From the cell containing the given text, extract its center point as [x, y] coordinate. 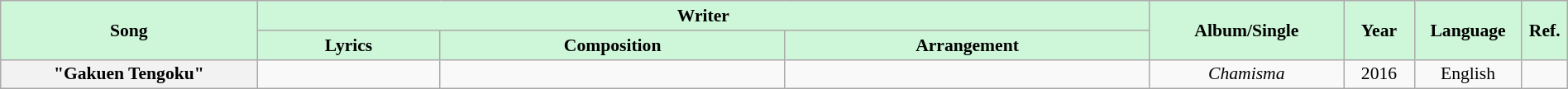
Composition [612, 44]
Lyrics [349, 44]
Album/Single [1247, 30]
Language [1468, 30]
Writer [703, 16]
Ref. [1545, 30]
2016 [1379, 74]
Chamisma [1247, 74]
Year [1379, 30]
"Gakuen Tengoku" [129, 74]
Arrangement [968, 44]
Song [129, 30]
English [1468, 74]
